For the text-containing cell, return its midpoint in (X, Y) coordinate format. 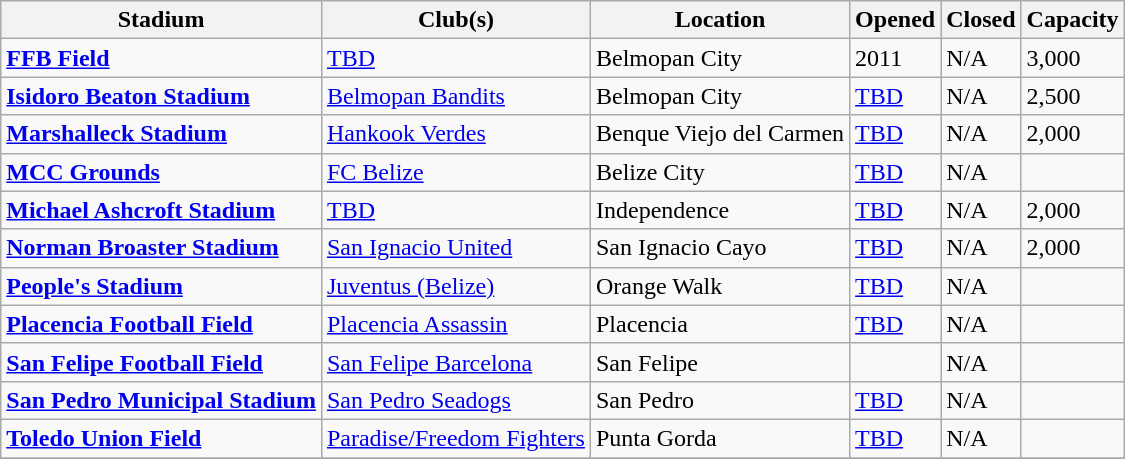
San Ignacio United (456, 248)
Stadium (162, 20)
2011 (896, 58)
San Felipe Football Field (162, 362)
Location (720, 20)
Isidoro Beaton Stadium (162, 96)
Orange Walk (720, 286)
Capacity (1072, 20)
Belize City (720, 172)
Placencia (720, 324)
Benque Viejo del Carmen (720, 134)
People's Stadium (162, 286)
Hankook Verdes (456, 134)
Opened (896, 20)
FFB Field (162, 58)
Toledo Union Field (162, 438)
Paradise/Freedom Fighters (456, 438)
San Pedro Seadogs (456, 400)
Norman Broaster Stadium (162, 248)
Belmopan Bandits (456, 96)
San Felipe Barcelona (456, 362)
San Felipe (720, 362)
Juventus (Belize) (456, 286)
Club(s) (456, 20)
San Pedro Municipal Stadium (162, 400)
Punta Gorda (720, 438)
Marshalleck Stadium (162, 134)
Placencia Assassin (456, 324)
Michael Ashcroft Stadium (162, 210)
FC Belize (456, 172)
3,000 (1072, 58)
San Pedro (720, 400)
San Ignacio Cayo (720, 248)
Closed (981, 20)
Independence (720, 210)
Placencia Football Field (162, 324)
2,500 (1072, 96)
MCC Grounds (162, 172)
